Provide the [x, y] coordinate of the cell's center where the given text is located.  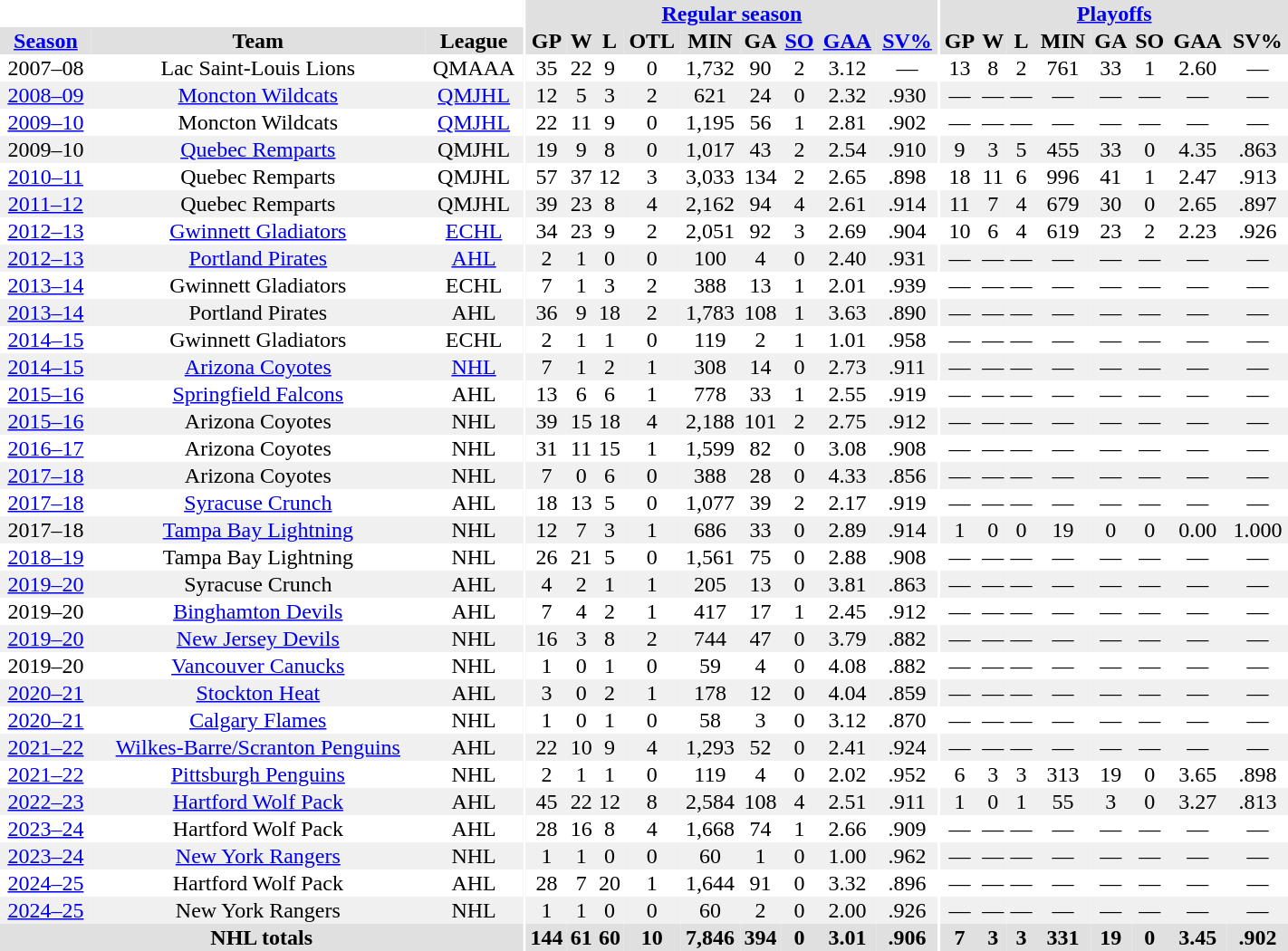
41 [1110, 177]
26 [547, 557]
679 [1063, 204]
3.63 [848, 312]
2.81 [848, 122]
134 [761, 177]
101 [761, 421]
2022–23 [45, 802]
.962 [908, 856]
1,077 [710, 503]
.909 [908, 829]
308 [710, 367]
2.55 [848, 394]
744 [710, 639]
.913 [1257, 177]
52 [761, 747]
778 [710, 394]
2.88 [848, 557]
37 [582, 177]
59 [710, 666]
.859 [908, 693]
2.47 [1197, 177]
94 [761, 204]
455 [1063, 149]
1.01 [848, 340]
2.75 [848, 421]
3.79 [848, 639]
2.54 [848, 149]
2.41 [848, 747]
7,846 [710, 937]
NHL totals [261, 937]
2.69 [848, 231]
17 [761, 611]
2.32 [848, 95]
Vancouver Canucks [258, 666]
30 [1110, 204]
3.81 [848, 584]
2018–19 [45, 557]
91 [761, 883]
.958 [908, 340]
Team [258, 41]
.939 [908, 285]
621 [710, 95]
Lac Saint-Louis Lions [258, 68]
4.08 [848, 666]
2.17 [848, 503]
2008–09 [45, 95]
2.61 [848, 204]
Calgary Flames [258, 720]
1,017 [710, 149]
2016–17 [45, 448]
1,195 [710, 122]
2,584 [710, 802]
.930 [908, 95]
.906 [908, 937]
3.32 [848, 883]
36 [547, 312]
2.01 [848, 285]
.931 [908, 258]
.856 [908, 475]
4.33 [848, 475]
331 [1063, 937]
.890 [908, 312]
55 [1063, 802]
2.02 [848, 774]
1.00 [848, 856]
.896 [908, 883]
1,783 [710, 312]
619 [1063, 231]
74 [761, 829]
2011–12 [45, 204]
92 [761, 231]
61 [582, 937]
31 [547, 448]
3.27 [1197, 802]
58 [710, 720]
100 [710, 258]
3.01 [848, 937]
4.35 [1197, 149]
.924 [908, 747]
24 [761, 95]
43 [761, 149]
Springfield Falcons [258, 394]
2007–08 [45, 68]
45 [547, 802]
75 [761, 557]
313 [1063, 774]
2.40 [848, 258]
2.00 [848, 910]
686 [710, 530]
3.08 [848, 448]
.910 [908, 149]
Stockton Heat [258, 693]
OTL [652, 41]
47 [761, 639]
Wilkes-Barre/Scranton Penguins [258, 747]
.904 [908, 231]
New Jersey Devils [258, 639]
Pittsburgh Penguins [258, 774]
2.73 [848, 367]
3.65 [1197, 774]
1.000 [1257, 530]
2,162 [710, 204]
1,644 [710, 883]
82 [761, 448]
Regular season [732, 14]
20 [609, 883]
3.45 [1197, 937]
.870 [908, 720]
14 [761, 367]
2.66 [848, 829]
3,033 [710, 177]
90 [761, 68]
2010–11 [45, 177]
57 [547, 177]
Binghamton Devils [258, 611]
QMAAA [475, 68]
1,599 [710, 448]
2.60 [1197, 68]
2.45 [848, 611]
2.51 [848, 802]
1,668 [710, 829]
.813 [1257, 802]
4.04 [848, 693]
21 [582, 557]
761 [1063, 68]
1,293 [710, 747]
56 [761, 122]
35 [547, 68]
.897 [1257, 204]
1,732 [710, 68]
2,051 [710, 231]
Playoffs [1114, 14]
144 [547, 937]
417 [710, 611]
34 [547, 231]
2.89 [848, 530]
1,561 [710, 557]
178 [710, 693]
0.00 [1197, 530]
.952 [908, 774]
League [475, 41]
996 [1063, 177]
2,188 [710, 421]
2.23 [1197, 231]
205 [710, 584]
394 [761, 937]
Season [45, 41]
